Return the [x, y] coordinate for the center point of the cell that contains the specified text.  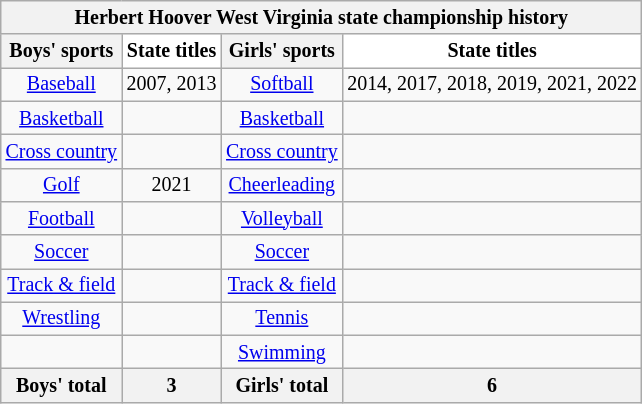
3 [172, 386]
Wrestling [62, 318]
2007, 2013 [172, 84]
Cheerleading [282, 184]
Herbert Hoover West Virginia state championship history [322, 18]
Girls' total [282, 386]
6 [492, 386]
Football [62, 218]
Softball [282, 84]
Boys' sports [62, 52]
2014, 2017, 2018, 2019, 2021, 2022 [492, 84]
Swimming [282, 352]
Boys' total [62, 386]
Tennis [282, 318]
Baseball [62, 84]
Golf [62, 184]
Girls' sports [282, 52]
2021 [172, 184]
Volleyball [282, 218]
